From the cell containing the given text, extract its center point as (x, y) coordinate. 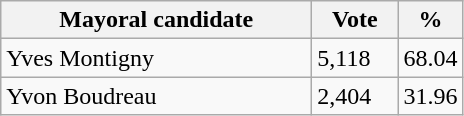
Yves Montigny (156, 58)
Vote (355, 20)
2,404 (355, 96)
Mayoral candidate (156, 20)
% (430, 20)
Yvon Boudreau (156, 96)
68.04 (430, 58)
5,118 (355, 58)
31.96 (430, 96)
